Return the (x, y) coordinate for the center point of the cell that contains the specified text.  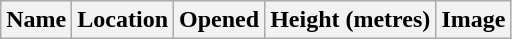
Opened (220, 20)
Height (metres) (350, 20)
Image (474, 20)
Name (36, 20)
Location (123, 20)
